Determine the (X, Y) coordinate at the center of the cell enclosing the given text.  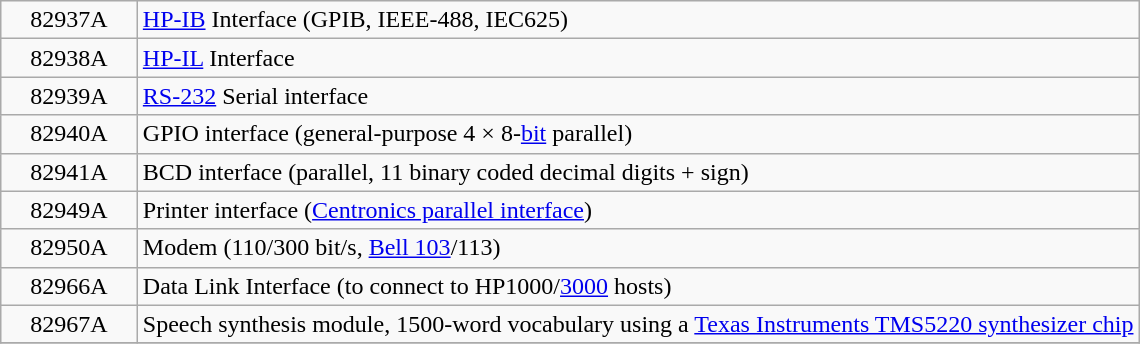
82938A (70, 58)
GPIO interface (general-purpose 4 × 8-bit parallel) (638, 134)
Data Link Interface (to connect to HP1000/3000 hosts) (638, 286)
Speech synthesis module, 1500-word vocabulary using a Texas Instruments TMS5220 synthesizer chip (638, 324)
82940A (70, 134)
82939A (70, 96)
HP-IB Interface (GPIB, IEEE-488, IEC625) (638, 20)
82941A (70, 172)
HP-IL Interface (638, 58)
RS-232 Serial interface (638, 96)
82937A (70, 20)
82967A (70, 324)
Modem (110/300 bit/s, Bell 103/113) (638, 248)
82950A (70, 248)
82966A (70, 286)
Printer interface (Centronics parallel interface) (638, 210)
82949A (70, 210)
BCD interface (parallel, 11 binary coded decimal digits + sign) (638, 172)
